Scan for the cell matching the given text and deliver its (X, Y) coordinate at center. 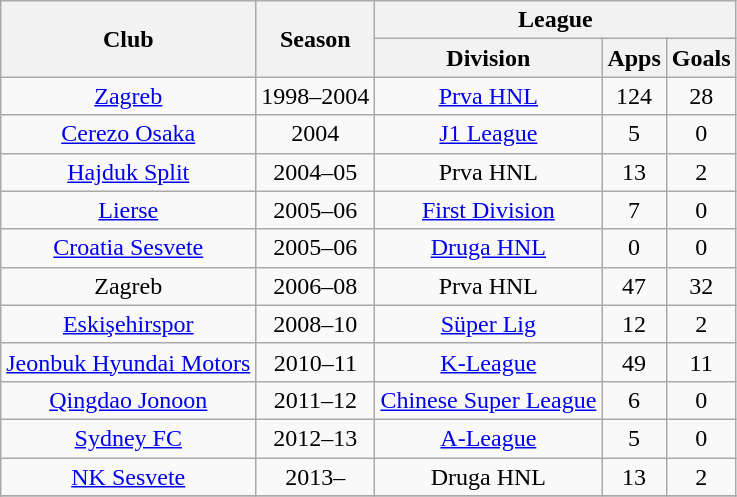
Hajduk Split (128, 172)
Chinese Super League (488, 400)
A-League (488, 438)
2011–12 (316, 400)
2006–08 (316, 286)
K-League (488, 362)
49 (634, 362)
J1 League (488, 134)
First Division (488, 210)
12 (634, 324)
Apps (634, 58)
1998–2004 (316, 96)
7 (634, 210)
2010–11 (316, 362)
2004 (316, 134)
Goals (701, 58)
Cerezo Osaka (128, 134)
Croatia Sesvete (128, 248)
2012–13 (316, 438)
32 (701, 286)
47 (634, 286)
2013– (316, 477)
Jeonbuk Hyundai Motors (128, 362)
Süper Lig (488, 324)
6 (634, 400)
Season (316, 39)
Qingdao Jonoon (128, 400)
2008–10 (316, 324)
2004–05 (316, 172)
NK Sesvete (128, 477)
Sydney FC (128, 438)
Lierse (128, 210)
League (556, 20)
Division (488, 58)
Club (128, 39)
11 (701, 362)
Eskişehirspor (128, 324)
28 (701, 96)
124 (634, 96)
